Determine the (X, Y) coordinate at the center of the cell enclosing the given text.  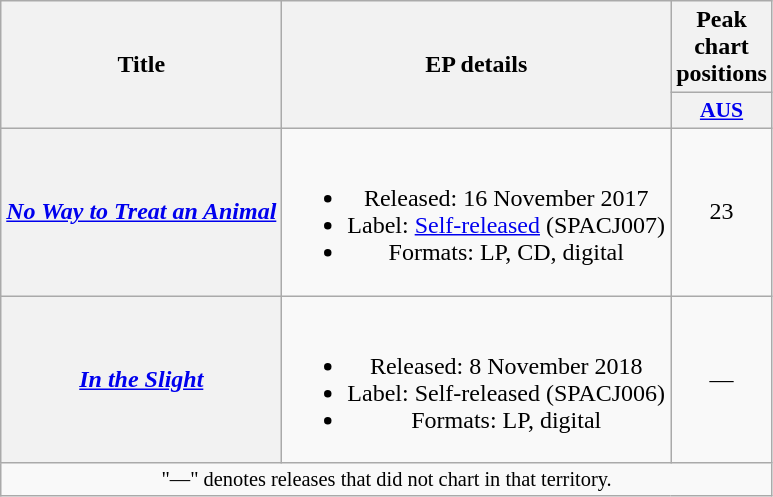
No Way to Treat an Animal (142, 212)
— (722, 380)
EP details (476, 65)
23 (722, 212)
Released: 16 November 2017Label: Self-released (SPACJ007)Formats: LP, CD, digital (476, 212)
In the Slight (142, 380)
Peak chart positions (722, 47)
Released: 8 November 2018Label: Self-released (SPACJ006)Formats: LP, digital (476, 380)
Title (142, 65)
"—" denotes releases that did not chart in that territory. (387, 480)
AUS (722, 111)
